From the cell containing the given text, extract its center point as (x, y) coordinate. 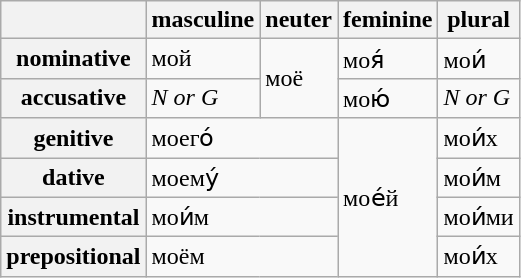
instrumental (74, 217)
dative (74, 178)
мой (203, 59)
nominative (74, 59)
genitive (74, 138)
plural (478, 20)
мое́й (388, 197)
моём (242, 257)
моя́ (388, 59)
accusative (74, 98)
моего́ (242, 138)
masculine (203, 20)
neuter (299, 20)
мои́ми (478, 217)
prepositional (74, 257)
моему́ (242, 178)
мою́ (388, 98)
моё (299, 78)
мои́ (478, 59)
feminine (388, 20)
